Find where the given text appears and provide that cell's center as (X, Y) coordinate. 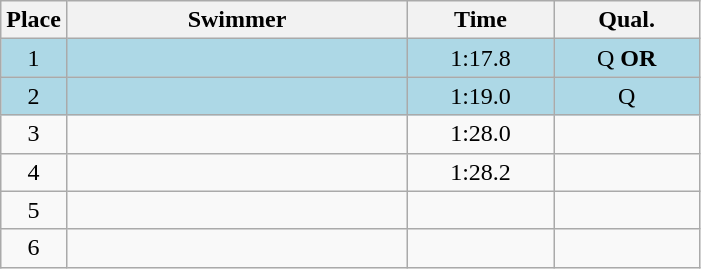
2 (34, 96)
Qual. (627, 20)
5 (34, 210)
Place (34, 20)
1:17.8 (481, 58)
1:28.0 (481, 134)
Swimmer (236, 20)
1:28.2 (481, 172)
1 (34, 58)
1:19.0 (481, 96)
Q OR (627, 58)
6 (34, 248)
4 (34, 172)
Q (627, 96)
Time (481, 20)
3 (34, 134)
